Determine the (X, Y) coordinate at the center of the cell enclosing the given text.  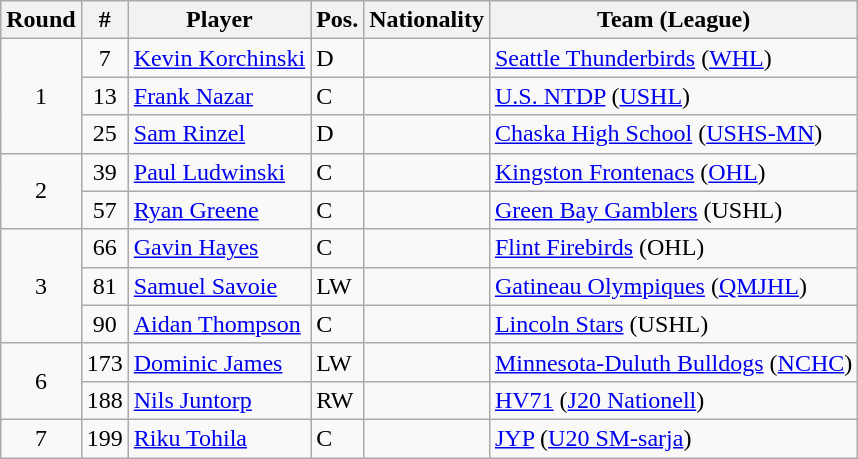
81 (104, 286)
Lincoln Stars (USHL) (673, 324)
Team (League) (673, 20)
6 (41, 381)
Nils Juntorp (219, 400)
# (104, 20)
66 (104, 248)
U.S. NTDP (USHL) (673, 96)
JYP (U20 SM-sarja) (673, 438)
173 (104, 362)
199 (104, 438)
3 (41, 286)
57 (104, 210)
90 (104, 324)
Nationality (427, 20)
Kevin Korchinski (219, 58)
25 (104, 134)
Kingston Frontenacs (OHL) (673, 172)
2 (41, 191)
1 (41, 96)
Pos. (338, 20)
Green Bay Gamblers (USHL) (673, 210)
Riku Tohila (219, 438)
RW (338, 400)
13 (104, 96)
Minnesota-Duluth Bulldogs (NCHC) (673, 362)
Paul Ludwinski (219, 172)
Samuel Savoie (219, 286)
Seattle Thunderbirds (WHL) (673, 58)
Ryan Greene (219, 210)
Aidan Thompson (219, 324)
Gavin Hayes (219, 248)
Sam Rinzel (219, 134)
Chaska High School (USHS-MN) (673, 134)
Dominic James (219, 362)
Gatineau Olympiques (QMJHL) (673, 286)
Player (219, 20)
Flint Firebirds (OHL) (673, 248)
HV71 (J20 Nationell) (673, 400)
Round (41, 20)
Frank Nazar (219, 96)
39 (104, 172)
188 (104, 400)
